Scan for the cell matching the given text and deliver its [x, y] coordinate at center. 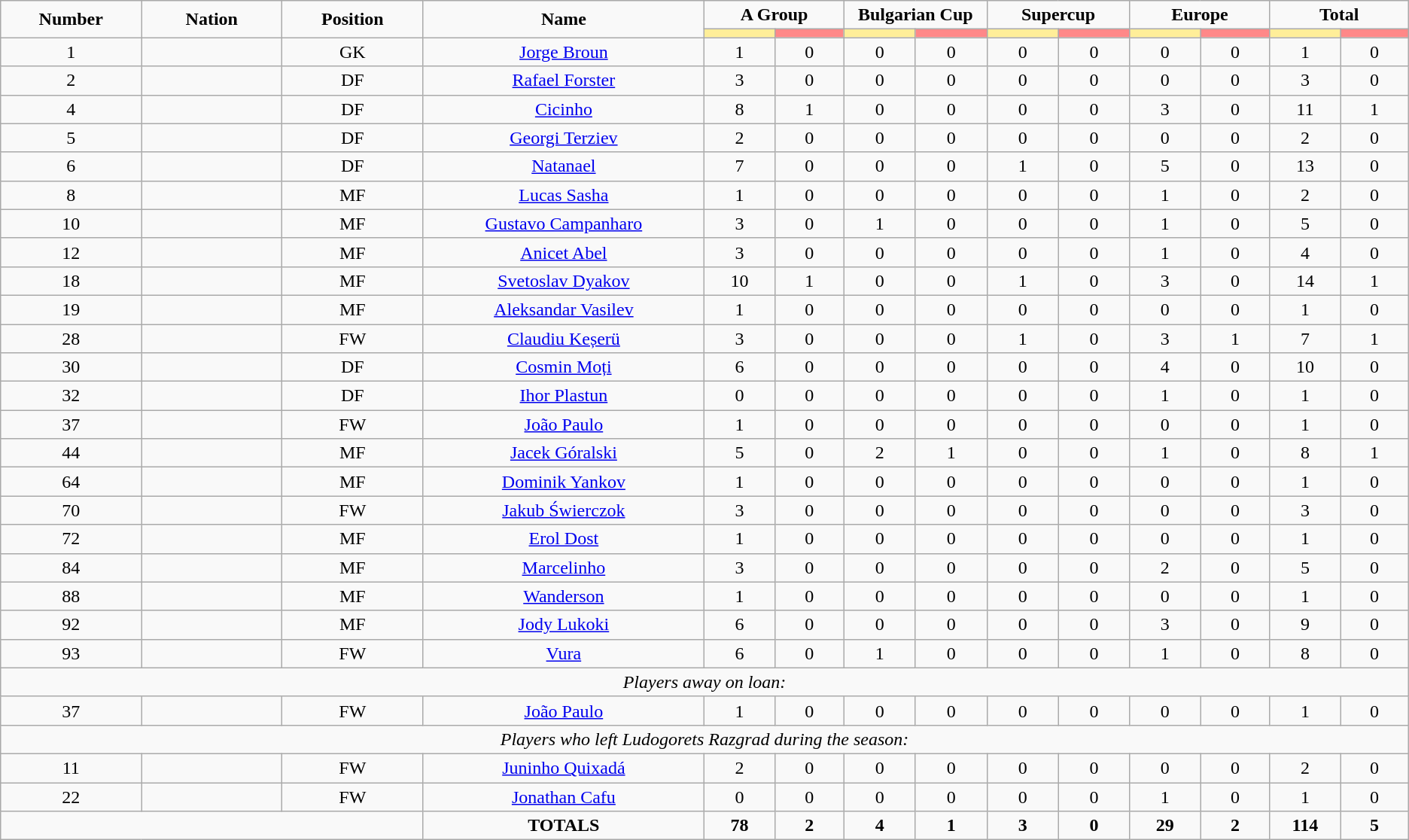
Jakub Świerczok [564, 510]
Jody Lukoki [564, 625]
32 [71, 396]
Cicinho [564, 109]
19 [71, 309]
12 [71, 252]
Dominik Yankov [564, 482]
13 [1305, 166]
92 [71, 625]
Anicet Abel [564, 252]
72 [71, 539]
Jonathan Cafu [564, 797]
Jorge Broun [564, 52]
Svetoslav Dyakov [564, 281]
TOTALS [564, 826]
Jacek Góralski [564, 453]
Name [564, 20]
Bulgarian Cup [915, 15]
Rafael Forster [564, 81]
28 [71, 338]
Aleksandar Vasilev [564, 309]
Position [352, 20]
78 [739, 826]
A Group [774, 15]
30 [71, 367]
Total [1339, 15]
29 [1165, 826]
Number [71, 20]
Europe [1200, 15]
GK [352, 52]
Wanderson [564, 596]
88 [71, 596]
Erol Dost [564, 539]
Supercup [1058, 15]
70 [71, 510]
44 [71, 453]
Gustavo Campanharo [564, 224]
Georgi Terziev [564, 138]
Claudiu Keșerü [564, 338]
22 [71, 797]
14 [1305, 281]
Natanael [564, 166]
Vura [564, 653]
9 [1305, 625]
93 [71, 653]
Players away on loan: [704, 682]
Nation [212, 20]
64 [71, 482]
114 [1305, 826]
Marcelinho [564, 568]
Juninho Quixadá [564, 768]
Ihor Plastun [564, 396]
18 [71, 281]
Cosmin Moți [564, 367]
Players who left Ludogorets Razgrad during the season: [704, 739]
84 [71, 568]
Lucas Sasha [564, 195]
